For the text-containing cell, return its midpoint in [X, Y] coordinate format. 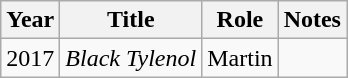
Title [131, 20]
Notes [312, 20]
2017 [30, 58]
Black Tylenol [131, 58]
Year [30, 20]
Role [240, 20]
Martin [240, 58]
